For the text-containing cell, return its midpoint in [X, Y] coordinate format. 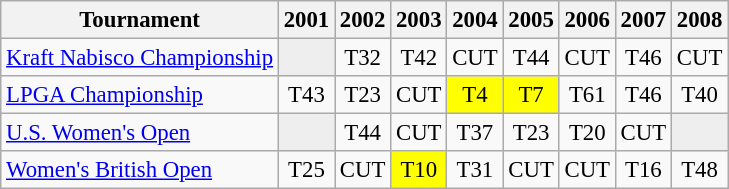
2008 [699, 20]
T16 [643, 170]
2002 [363, 20]
Kraft Nabisco Championship [140, 58]
T10 [419, 170]
T32 [363, 58]
T7 [531, 95]
Women's British Open [140, 170]
2007 [643, 20]
T40 [699, 95]
T37 [475, 133]
2001 [306, 20]
T4 [475, 95]
U.S. Women's Open [140, 133]
T48 [699, 170]
LPGA Championship [140, 95]
T42 [419, 58]
T20 [587, 133]
Tournament [140, 20]
2006 [587, 20]
T31 [475, 170]
2003 [419, 20]
T43 [306, 95]
2004 [475, 20]
2005 [531, 20]
T61 [587, 95]
T25 [306, 170]
